Extract the (x, y) coordinate from the center of the cell holding the provided text.  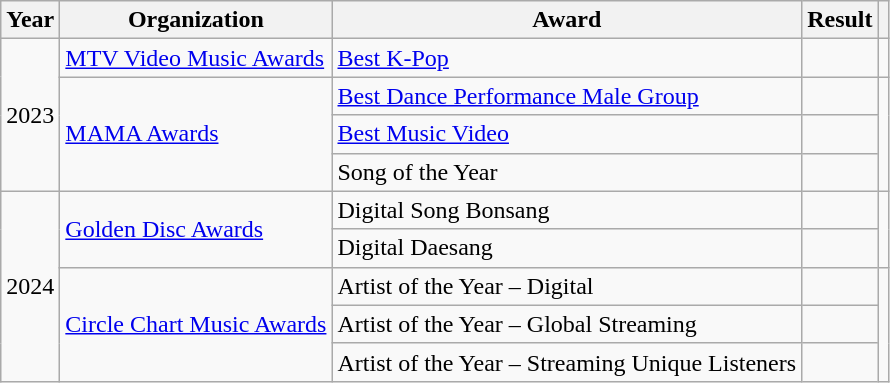
Golden Disc Awards (196, 229)
Best Music Video (567, 134)
Artist of the Year – Digital (567, 286)
MAMA Awards (196, 134)
2023 (30, 115)
Artist of the Year – Global Streaming (567, 324)
Year (30, 20)
Circle Chart Music Awards (196, 324)
Artist of the Year – Streaming Unique Listeners (567, 362)
MTV Video Music Awards (196, 58)
Best K-Pop (567, 58)
Organization (196, 20)
Best Dance Performance Male Group (567, 96)
Song of the Year (567, 172)
Result (840, 20)
Award (567, 20)
Digital Daesang (567, 248)
Digital Song Bonsang (567, 210)
2024 (30, 286)
